Pinpoint the cell where the given text exists, returning its (X, Y) midpoint coordinate. 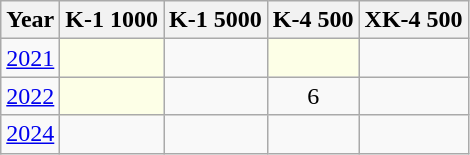
Year (30, 20)
2022 (30, 96)
XK-4 500 (414, 20)
2021 (30, 58)
K-4 500 (313, 20)
K-1 5000 (216, 20)
2024 (30, 134)
K-1 1000 (112, 20)
6 (313, 96)
